Locate the cell with the specified text and output its [X, Y] center coordinate. 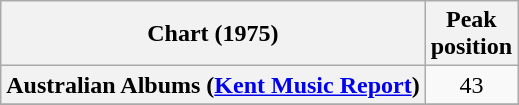
Chart (1975) [213, 34]
Australian Albums (Kent Music Report) [213, 85]
Peakposition [471, 34]
43 [471, 85]
